Locate the cell with the specified text and output its (x, y) center coordinate. 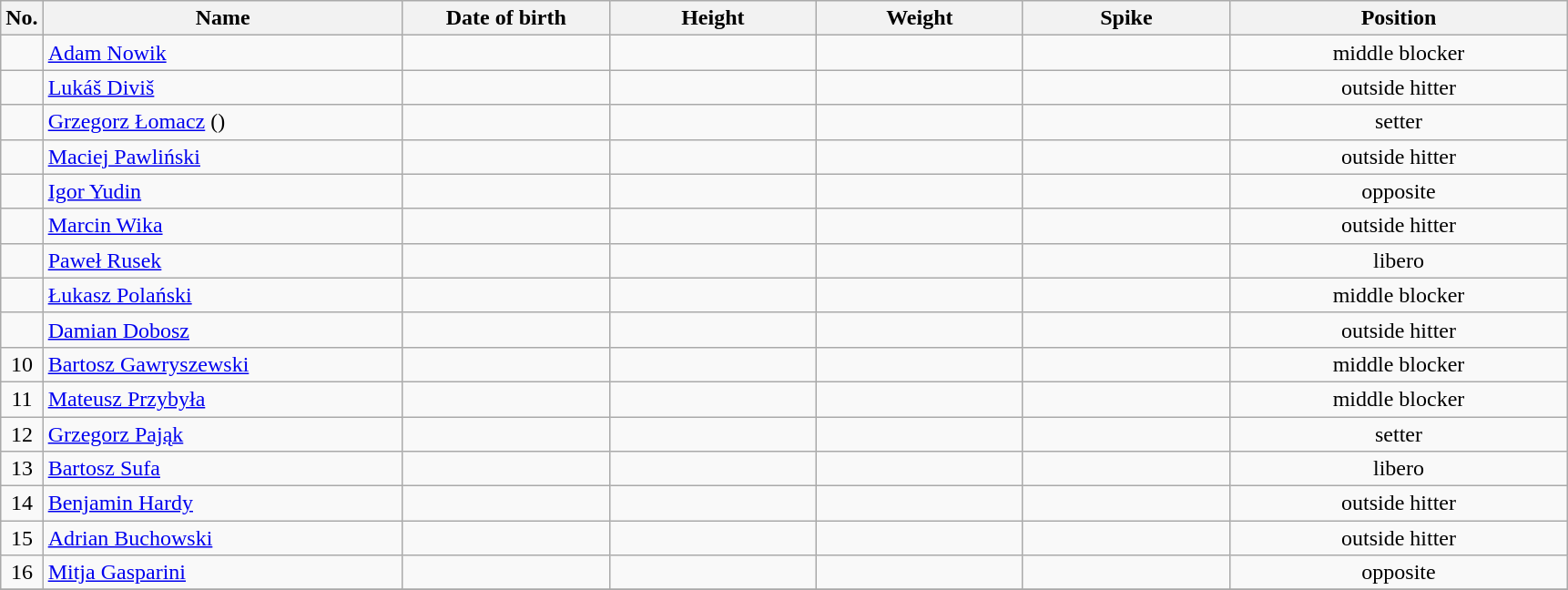
Grzegorz Pająk (222, 434)
Lukáš Diviš (222, 87)
Grzegorz Łomacz () (222, 122)
Height (712, 18)
Spike (1125, 18)
Bartosz Gawryszewski (222, 364)
15 (22, 538)
Benjamin Hardy (222, 504)
Łukasz Polański (222, 295)
Mitja Gasparini (222, 573)
Maciej Pawliński (222, 157)
Paweł Rusek (222, 260)
Weight (920, 18)
13 (22, 469)
Date of birth (506, 18)
Damian Dobosz (222, 330)
14 (22, 504)
12 (22, 434)
16 (22, 573)
Mateusz Przybyła (222, 399)
Name (222, 18)
Bartosz Sufa (222, 469)
Position (1399, 18)
No. (22, 18)
Marcin Wika (222, 226)
Igor Yudin (222, 191)
10 (22, 364)
Adam Nowik (222, 53)
11 (22, 399)
Adrian Buchowski (222, 538)
